Return [x, y] of the center of cell containing provided text 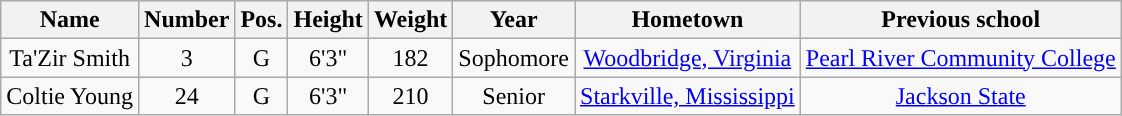
Pearl River Community College [960, 58]
Woodbridge, Virginia [687, 58]
182 [410, 58]
Year [514, 20]
Starkville, Mississippi [687, 96]
210 [410, 96]
Senior [514, 96]
Height [328, 20]
Number [187, 20]
Hometown [687, 20]
Ta'Zir Smith [70, 58]
Sophomore [514, 58]
Jackson State [960, 96]
Coltie Young [70, 96]
Weight [410, 20]
Previous school [960, 20]
Name [70, 20]
Pos. [262, 20]
3 [187, 58]
24 [187, 96]
